Scan for the cell matching the given text and deliver its (x, y) coordinate at center. 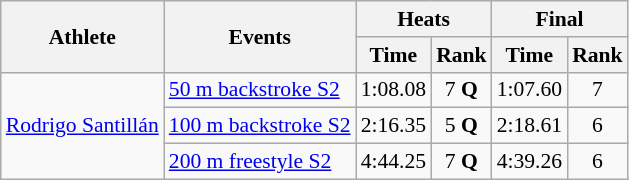
Final (560, 19)
5 Q (462, 126)
1:07.60 (530, 90)
Rodrigo Santillán (82, 126)
100 m backstroke S2 (260, 126)
200 m freestyle S2 (260, 162)
Events (260, 36)
Heats (424, 19)
2:16.35 (394, 126)
4:44.25 (394, 162)
Athlete (82, 36)
4:39.26 (530, 162)
7 (598, 90)
50 m backstroke S2 (260, 90)
2:18.61 (530, 126)
1:08.08 (394, 90)
